Output the [X, Y] coordinate of the center of the cell containing the given text.  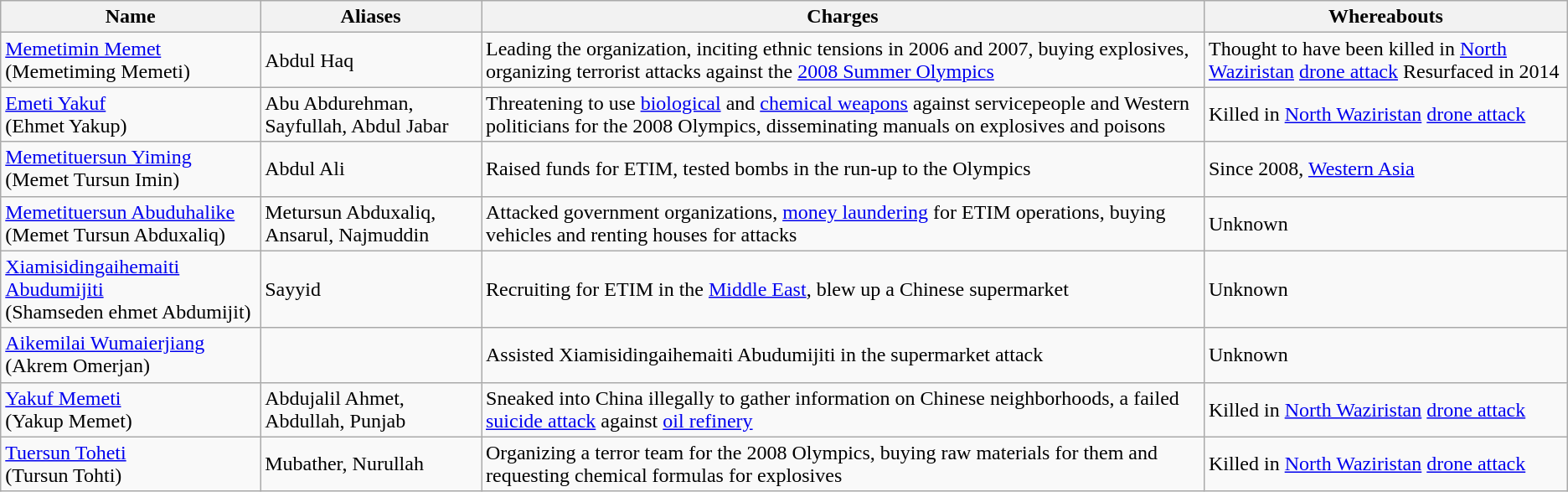
Abdujalil Ahmet, Abdullah, Punjab [371, 409]
Organizing a terror team for the 2008 Olympics, buying raw materials for them and requesting chemical formulas for explosives [843, 464]
Abu Abdurehman, Sayfullah, Abdul Jabar [371, 114]
Attacked government organizations, money laundering for ETIM operations, buying vehicles and renting houses for attacks [843, 223]
Raised funds for ETIM, tested bombs in the run-up to the Olympics [843, 169]
Abdul Haq [371, 60]
Charges [843, 17]
Recruiting for ETIM in the Middle East, blew up a Chinese supermarket [843, 289]
Assisted Xiamisidingaihemaiti Abudumijiti in the supermarket attack [843, 355]
Leading the organization, inciting ethnic tensions in 2006 and 2007, buying explosives, organizing terrorist attacks against the 2008 Summer Olympics [843, 60]
Since 2008, Western Asia [1385, 169]
Memetituersun Yiming (Memet Tursun Imin) [131, 169]
Xiamisidingaihemaiti Abudumijiti (Shamseden ehmet Abdumijit) [131, 289]
Mubather, Nurullah [371, 464]
Aliases [371, 17]
Yakuf Memeti (Yakup Memet) [131, 409]
Abdul Ali [371, 169]
Emeti Yakuf (Ehmet Yakup) [131, 114]
Thought to have been killed in North Waziristan drone attack Resurfaced in 2014 [1385, 60]
Aikemilai Wumaierjiang (Akrem Omerjan) [131, 355]
Sneaked into China illegally to gather information on Chinese neighborhoods, a failed suicide attack against oil refinery [843, 409]
Memetituersun Abuduhalike(Memet Tursun Abduxaliq) [131, 223]
Tuersun Toheti (Tursun Tohti) [131, 464]
Sayyid [371, 289]
Metursun Abduxaliq, Ansarul, Najmuddin [371, 223]
Whereabouts [1385, 17]
Name [131, 17]
Memetimin Memet (Memetiming Memeti) [131, 60]
